Determine the (x, y) coordinate at the center of the cell enclosing the given text.  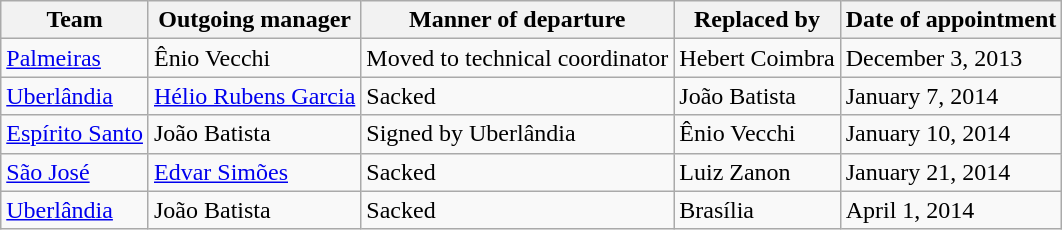
Luiz Zanon (757, 172)
Team (75, 20)
December 3, 2013 (951, 58)
January 21, 2014 (951, 172)
Manner of departure (518, 20)
Brasília (757, 210)
Palmeiras (75, 58)
Espírito Santo (75, 134)
Signed by Uberlândia (518, 134)
Moved to technical coordinator (518, 58)
January 10, 2014 (951, 134)
São José (75, 172)
January 7, 2014 (951, 96)
Outgoing manager (254, 20)
Replaced by (757, 20)
Hebert Coimbra (757, 58)
Edvar Simões (254, 172)
Hélio Rubens Garcia (254, 96)
April 1, 2014 (951, 210)
Date of appointment (951, 20)
